Output the [x, y] coordinate of the center of the cell containing the given text.  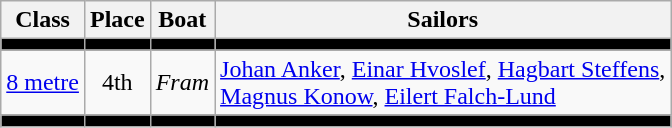
4th [117, 82]
Boat [182, 20]
Class [43, 20]
Place [117, 20]
Fram [182, 82]
Sailors [443, 20]
8 metre [43, 82]
Johan Anker, Einar Hvoslef, Hagbart Steffens, Magnus Konow, Eilert Falch-Lund [443, 82]
